Return [x, y] of the center of cell containing provided text 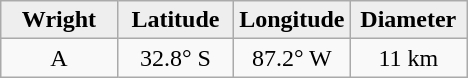
32.8° S [175, 58]
Diameter [408, 20]
Wright [59, 20]
Longitude [292, 20]
87.2° W [292, 58]
A [59, 58]
Latitude [175, 20]
11 km [408, 58]
